Pinpoint the cell where the given text exists, returning its (X, Y) midpoint coordinate. 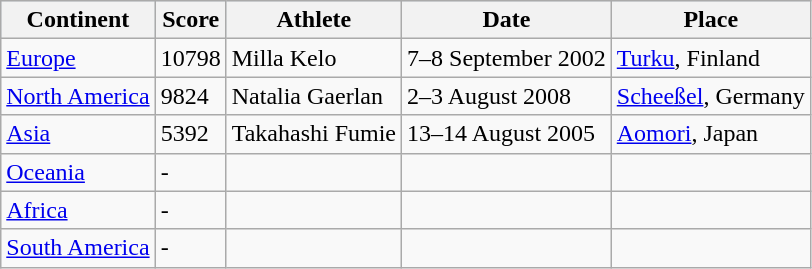
5392 (190, 134)
Takahashi Fumie (314, 134)
Africa (78, 210)
Date (507, 20)
Score (190, 20)
Turku, Finland (710, 58)
South America (78, 248)
Scheeßel, Germany (710, 96)
North America (78, 96)
Milla Kelo (314, 58)
Continent (78, 20)
2–3 August 2008 (507, 96)
Asia (78, 134)
Place (710, 20)
10798 (190, 58)
Europe (78, 58)
Athlete (314, 20)
7–8 September 2002 (507, 58)
Aomori, Japan (710, 134)
9824 (190, 96)
Oceania (78, 172)
Natalia Gaerlan (314, 96)
13–14 August 2005 (507, 134)
